Provide the [x, y] coordinate of the cell's center where the given text is located.  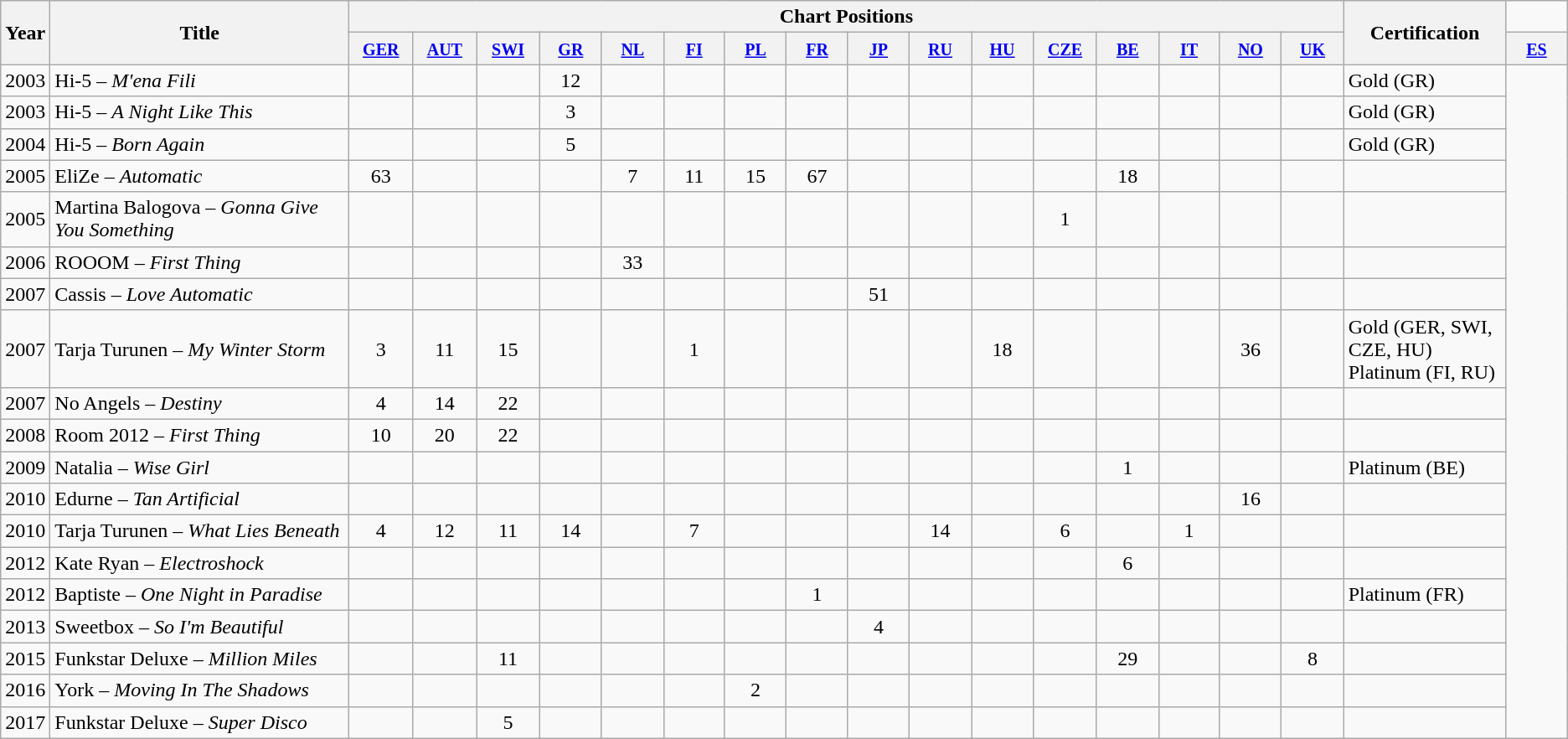
Gold (GER, SWI, CZE, HU) Platinum (FI, RU) [1425, 349]
Cassis – Love Automatic [199, 294]
Title [199, 33]
FR [818, 49]
51 [878, 294]
20 [445, 435]
2008 [25, 435]
Sweetbox – So I'm Beautiful [199, 627]
No Angels – Destiny [199, 403]
2013 [25, 627]
Tarja Turunen – What Lies Beneath [199, 531]
Platinum (BE) [1425, 467]
2017 [25, 722]
10 [381, 435]
BE [1127, 49]
2004 [25, 144]
CZE [1065, 49]
2009 [25, 467]
2015 [25, 659]
Funkstar Deluxe – Super Disco [199, 722]
Funkstar Deluxe – Million Miles [199, 659]
Platinum (FR) [1425, 595]
NO [1251, 49]
York – Moving In The Shadows [199, 690]
UK [1313, 49]
Martina Balogova – Gonna Give You Something [199, 220]
Edurne – Tan Artificial [199, 499]
Year [25, 33]
ROOOM – First Thing [199, 262]
Baptiste – One Night in Paradise [199, 595]
2 [756, 690]
67 [818, 176]
Kate Ryan – Electroshock [199, 563]
EliZe – Automatic [199, 176]
36 [1251, 349]
GR [570, 49]
Certification [1425, 33]
FI [694, 49]
GER [381, 49]
8 [1313, 659]
29 [1127, 659]
JP [878, 49]
2006 [25, 262]
Room 2012 – First Thing [199, 435]
Hi-5 – Born Again [199, 144]
SWI [508, 49]
Chart Positions [846, 17]
16 [1251, 499]
2016 [25, 690]
PL [756, 49]
HU [1003, 49]
Tarja Turunen – My Winter Storm [199, 349]
ES [1536, 49]
NL [632, 49]
Natalia – Wise Girl [199, 467]
RU [941, 49]
Hi-5 – A Night Like This [199, 112]
33 [632, 262]
IT [1189, 49]
63 [381, 176]
Hi-5 – M'ena Fili [199, 80]
AUT [445, 49]
